Find where the given text appears and provide that cell's center as (x, y) coordinate. 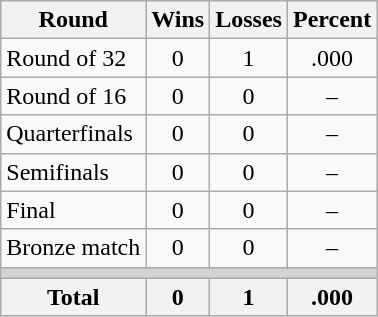
Bronze match (74, 248)
Round of 32 (74, 58)
Final (74, 210)
Losses (249, 20)
Round (74, 20)
Quarterfinals (74, 134)
Total (74, 297)
Semifinals (74, 172)
Wins (178, 20)
Percent (332, 20)
Round of 16 (74, 96)
